Find where the given text appears and provide that cell's center as (x, y) coordinate. 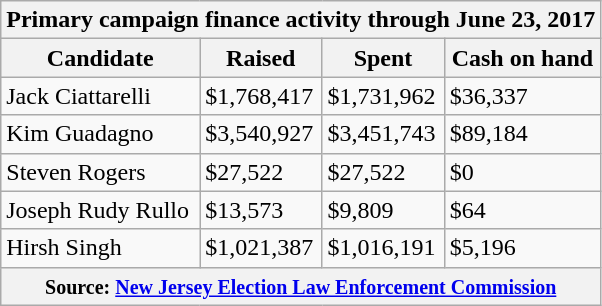
$3,451,743 (383, 134)
$3,540,927 (261, 134)
$0 (522, 172)
$89,184 (522, 134)
$36,337 (522, 96)
Source: New Jersey Election Law Enforcement Commission (301, 286)
Raised (261, 58)
Cash on hand (522, 58)
Spent (383, 58)
Primary campaign finance activity through June 23, 2017 (301, 20)
$1,016,191 (383, 248)
$1,768,417 (261, 96)
Jack Ciattarelli (100, 96)
$13,573 (261, 210)
Hirsh Singh (100, 248)
$1,021,387 (261, 248)
$1,731,962 (383, 96)
$9,809 (383, 210)
Joseph Rudy Rullo (100, 210)
$64 (522, 210)
Steven Rogers (100, 172)
$5,196 (522, 248)
Kim Guadagno (100, 134)
Candidate (100, 58)
